Pinpoint the cell where the given text exists, returning its [X, Y] midpoint coordinate. 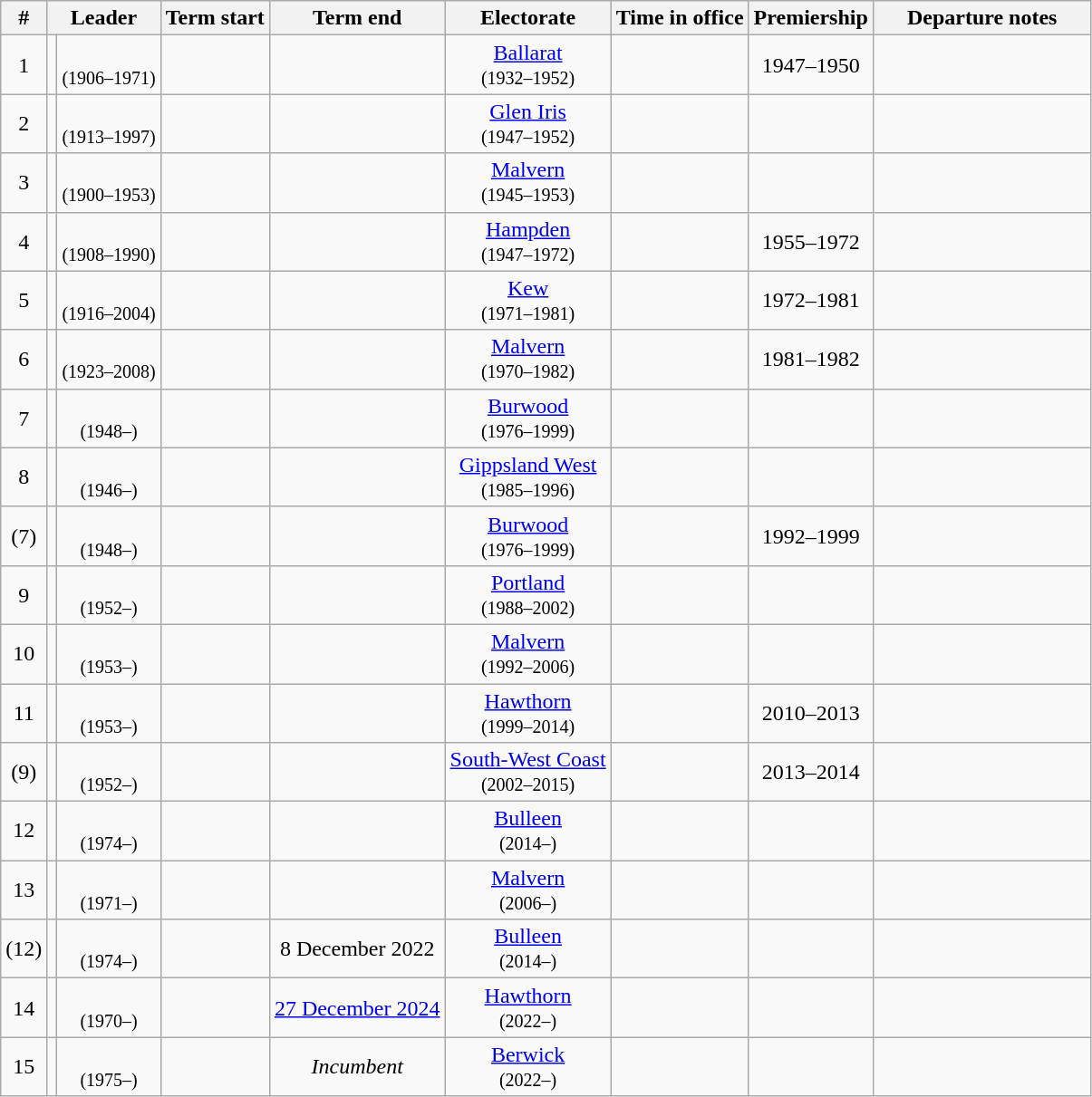
8 December 2022 [357, 949]
Kew(1971–1981) [527, 301]
Departure notes [982, 18]
7 [24, 419]
(1900–1953) [109, 183]
Berwick(2022–) [527, 1067]
(1908–1990) [109, 241]
(1971–) [109, 890]
13 [24, 890]
Hawthorn(2022–) [527, 1007]
Portland(1988–2002) [527, 594]
1947–1950 [810, 65]
Electorate [527, 18]
Ballarat(1932–1952) [527, 65]
Malvern(1992–2006) [527, 654]
Hawthorn(1999–2014) [527, 712]
Term start [215, 18]
(1975–) [109, 1067]
1 [24, 65]
27 December 2024 [357, 1007]
(1916–2004) [109, 301]
(1906–1971) [109, 65]
2010–2013 [810, 712]
14 [24, 1007]
1992–1999 [810, 536]
# [24, 18]
1981–1982 [810, 359]
9 [24, 594]
11 [24, 712]
South-West Coast(2002–2015) [527, 772]
Leader [103, 18]
Malvern(1945–1953) [527, 183]
Term end [357, 18]
3 [24, 183]
10 [24, 654]
Hampden(1947–1972) [527, 241]
Malvern(1970–1982) [527, 359]
(1913–1997) [109, 123]
12 [24, 832]
(12) [24, 949]
5 [24, 301]
4 [24, 241]
(1970–) [109, 1007]
(1946–) [109, 476]
(7) [24, 536]
Premiership [810, 18]
2 [24, 123]
15 [24, 1067]
6 [24, 359]
1972–1981 [810, 301]
8 [24, 476]
Gippsland West(1985–1996) [527, 476]
1955–1972 [810, 241]
Malvern(2006–) [527, 890]
(1923–2008) [109, 359]
Incumbent [357, 1067]
Glen Iris(1947–1952) [527, 123]
2013–2014 [810, 772]
(9) [24, 772]
Time in office [680, 18]
